Return (x, y) of the center of cell containing provided text 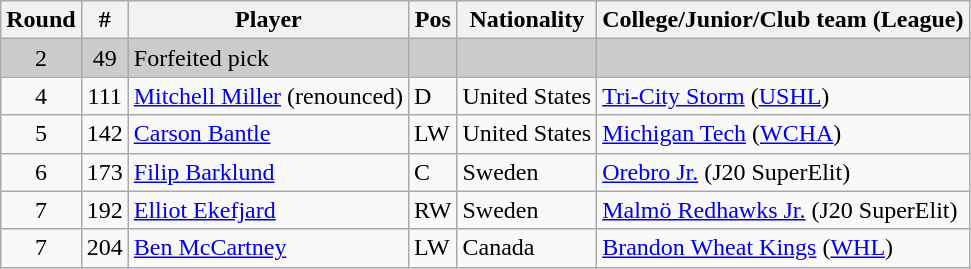
4 (41, 96)
Michigan Tech (WCHA) (783, 134)
Pos (433, 20)
Carson Bantle (268, 134)
6 (41, 172)
Mitchell Miller (renounced) (268, 96)
204 (104, 248)
Ben McCartney (268, 248)
Tri-City Storm (USHL) (783, 96)
192 (104, 210)
# (104, 20)
Forfeited pick (268, 58)
111 (104, 96)
Malmö Redhawks Jr. (J20 SuperElit) (783, 210)
2 (41, 58)
173 (104, 172)
Nationality (527, 20)
Elliot Ekefjard (268, 210)
Filip Barklund (268, 172)
5 (41, 134)
Player (268, 20)
C (433, 172)
D (433, 96)
Round (41, 20)
142 (104, 134)
RW (433, 210)
49 (104, 58)
College/Junior/Club team (League) (783, 20)
Brandon Wheat Kings (WHL) (783, 248)
Orebro Jr. (J20 SuperElit) (783, 172)
Canada (527, 248)
